For the text-containing cell, return its midpoint in [x, y] coordinate format. 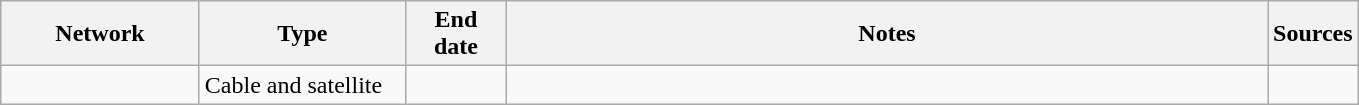
Notes [886, 34]
Network [100, 34]
Sources [1314, 34]
End date [456, 34]
Type [302, 34]
Cable and satellite [302, 85]
